Provide the [X, Y] coordinate of the cell's center where the given text is located.  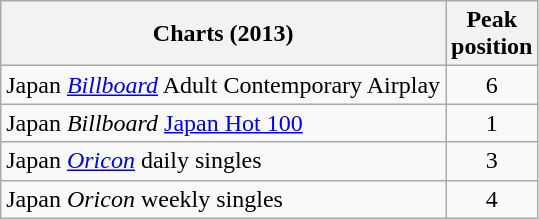
1 [492, 123]
6 [492, 85]
Japan Oricon daily singles [224, 161]
Peakposition [492, 34]
3 [492, 161]
Charts (2013) [224, 34]
Japan Oricon weekly singles [224, 199]
Japan Billboard Adult Contemporary Airplay [224, 85]
4 [492, 199]
Japan Billboard Japan Hot 100 [224, 123]
